Provide the (X, Y) coordinate of the cell's center where the given text is located.  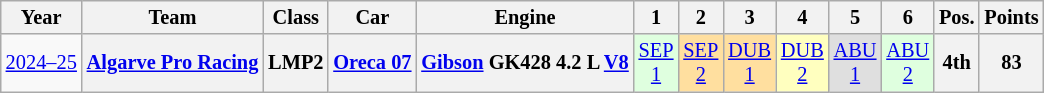
3 (750, 17)
ABU2 (908, 63)
ABU1 (856, 63)
Oreca 07 (372, 63)
Class (296, 17)
SEP1 (656, 63)
DUB2 (802, 63)
LMP2 (296, 63)
83 (1011, 63)
2 (700, 17)
6 (908, 17)
1 (656, 17)
Algarve Pro Racing (172, 63)
Points (1011, 17)
4 (802, 17)
4th (956, 63)
Team (172, 17)
DUB1 (750, 63)
Year (42, 17)
Engine (524, 17)
Pos. (956, 17)
SEP2 (700, 63)
Car (372, 17)
2024–25 (42, 63)
Gibson GK428 4.2 L V8 (524, 63)
5 (856, 17)
